Return (x, y) of the center of cell containing provided text 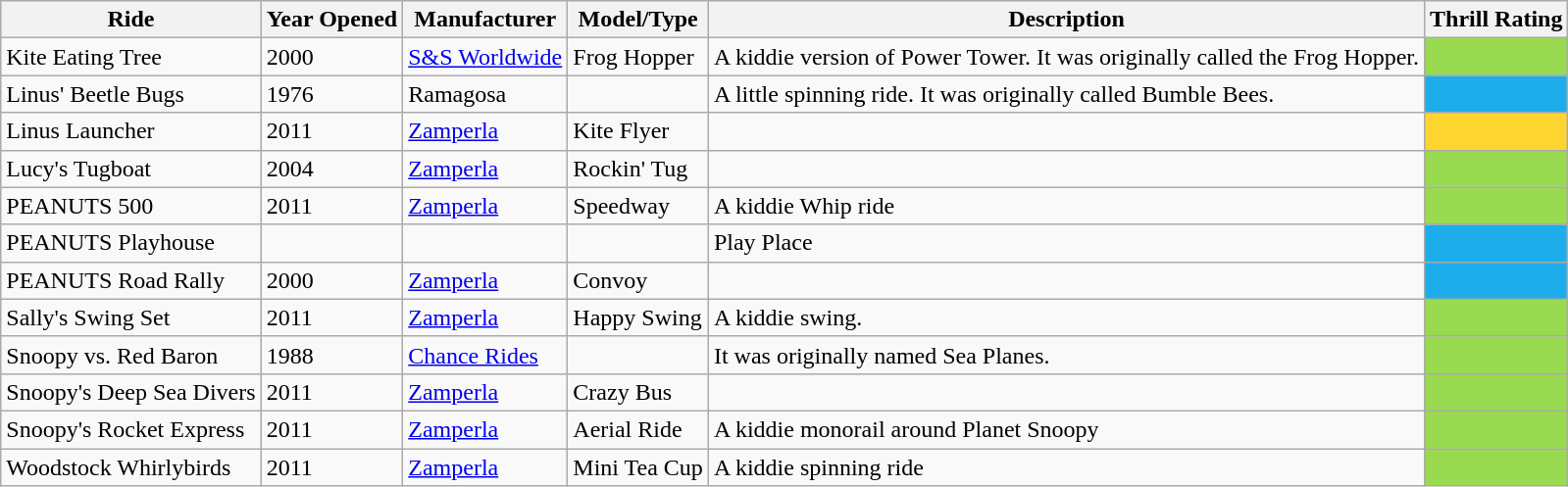
Manufacturer (485, 20)
Snoopy vs. Red Baron (131, 355)
Kite Eating Tree (131, 57)
Happy Swing (638, 317)
Aerial Ride (638, 429)
1988 (331, 355)
Crazy Bus (638, 392)
A kiddie version of Power Tower. It was originally called the Frog Hopper. (1066, 57)
Frog Hopper (638, 57)
Linus Launcher (131, 131)
Snoopy's Deep Sea Divers (131, 392)
A kiddie Whip ride (1066, 206)
Sally's Swing Set (131, 317)
Snoopy's Rocket Express (131, 429)
Convoy (638, 280)
PEANUTS Playhouse (131, 243)
S&S Worldwide (485, 57)
PEANUTS Road Rally (131, 280)
Year Opened (331, 20)
Lucy's Tugboat (131, 169)
PEANUTS 500 (131, 206)
A kiddie monorail around Planet Snoopy (1066, 429)
Mini Tea Cup (638, 467)
A little spinning ride. It was originally called Bumble Bees. (1066, 94)
2004 (331, 169)
A kiddie swing. (1066, 317)
Rockin' Tug (638, 169)
1976 (331, 94)
Chance Rides (485, 355)
Ride (131, 20)
Speedway (638, 206)
It was originally named Sea Planes. (1066, 355)
Model/Type (638, 20)
Thrill Rating (1496, 20)
Description (1066, 20)
Ramagosa (485, 94)
Play Place (1066, 243)
Linus' Beetle Bugs (131, 94)
Woodstock Whirlybirds (131, 467)
A kiddie spinning ride (1066, 467)
Kite Flyer (638, 131)
